Extract the (x, y) coordinate from the center of the cell holding the provided text.  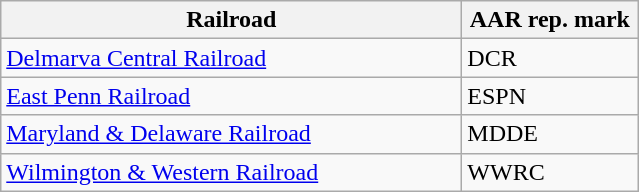
Delmarva Central Railroad (232, 58)
Wilmington & Western Railroad (232, 172)
ESPN (550, 96)
Maryland & Delaware Railroad (232, 134)
AAR rep. mark (550, 20)
Railroad (232, 20)
MDDE (550, 134)
DCR (550, 58)
East Penn Railroad (232, 96)
WWRC (550, 172)
